Find where the given text appears and provide that cell's center as (X, Y) coordinate. 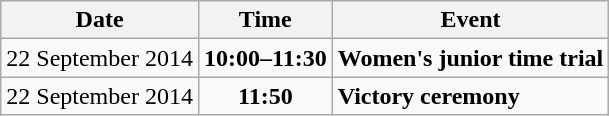
Event (470, 20)
Time (265, 20)
Victory ceremony (470, 96)
10:00–11:30 (265, 58)
11:50 (265, 96)
Women's junior time trial (470, 58)
Date (100, 20)
